Extract the (X, Y) coordinate from the center of the cell holding the provided text.  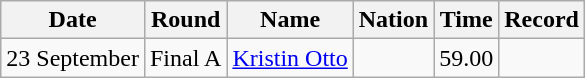
Date (73, 20)
Final A (185, 58)
Record (542, 20)
Kristin Otto (290, 58)
Name (290, 20)
Nation (393, 20)
23 September (73, 58)
Round (185, 20)
59.00 (466, 58)
Time (466, 20)
